For the text-containing cell, return its midpoint in (X, Y) coordinate format. 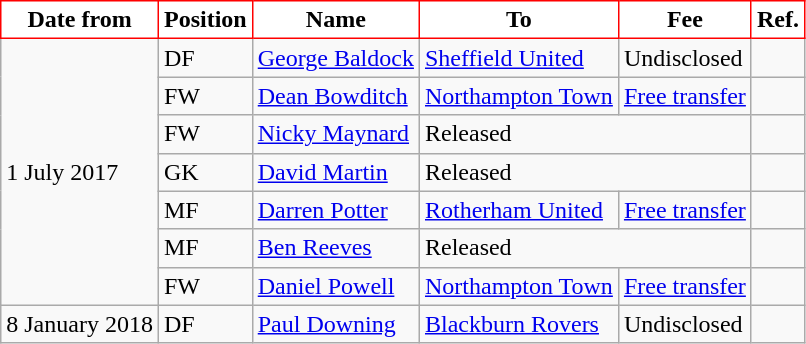
Nicky Maynard (336, 134)
David Martin (336, 172)
Sheffield United (518, 58)
To (518, 20)
Position (205, 20)
Date from (80, 20)
Daniel Powell (336, 286)
1 July 2017 (80, 172)
8 January 2018 (80, 324)
Blackburn Rovers (518, 324)
Dean Bowditch (336, 96)
George Baldock (336, 58)
Name (336, 20)
Ben Reeves (336, 248)
Ref. (778, 20)
Rotherham United (518, 210)
Paul Downing (336, 324)
GK (205, 172)
Fee (684, 20)
Darren Potter (336, 210)
